Return (X, Y) of the center of cell containing provided text 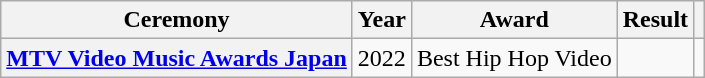
Year (382, 20)
MTV Video Music Awards Japan (177, 58)
Best Hip Hop Video (514, 58)
Ceremony (177, 20)
Award (514, 20)
2022 (382, 58)
Result (655, 20)
